Find where the given text appears and provide that cell's center as [X, Y] coordinate. 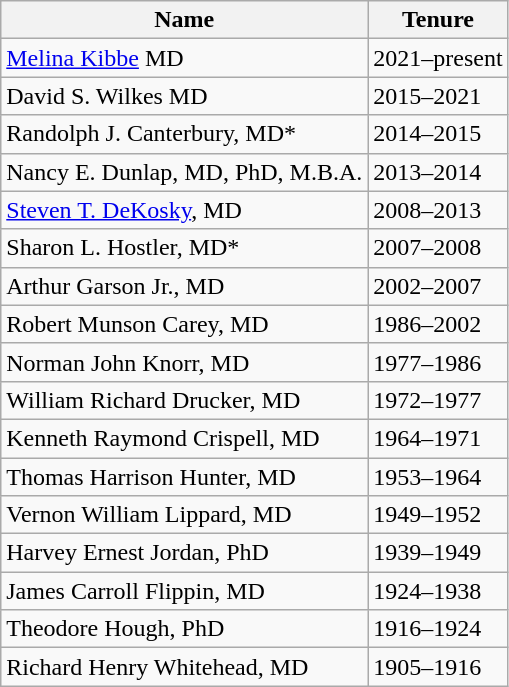
James Carroll Flippin, MD [184, 591]
Vernon William Lippard, MD [184, 515]
2021–present [438, 58]
2013–2014 [438, 172]
2014–2015 [438, 134]
Harvey Ernest Jordan, PhD [184, 553]
1964–1971 [438, 438]
1905–1916 [438, 667]
Sharon L. Hostler, MD* [184, 248]
1986–2002 [438, 324]
Richard Henry Whitehead, MD [184, 667]
Melina Kibbe MD [184, 58]
Steven T. DeKosky, MD [184, 210]
Tenure [438, 20]
2007–2008 [438, 248]
1949–1952 [438, 515]
William Richard Drucker, MD [184, 400]
Kenneth Raymond Crispell, MD [184, 438]
Arthur Garson Jr., MD [184, 286]
Randolph J. Canterbury, MD* [184, 134]
Name [184, 20]
1953–1964 [438, 477]
2002–2007 [438, 286]
1977–1986 [438, 362]
Norman John Knorr, MD [184, 362]
Robert Munson Carey, MD [184, 324]
Theodore Hough, PhD [184, 629]
Thomas Harrison Hunter, MD [184, 477]
1924–1938 [438, 591]
David S. Wilkes MD [184, 96]
2008–2013 [438, 210]
1939–1949 [438, 553]
1972–1977 [438, 400]
2015–2021 [438, 96]
1916–1924 [438, 629]
Nancy E. Dunlap, MD, PhD, M.B.A. [184, 172]
